Output the [x, y] coordinate of the center of the cell containing the given text.  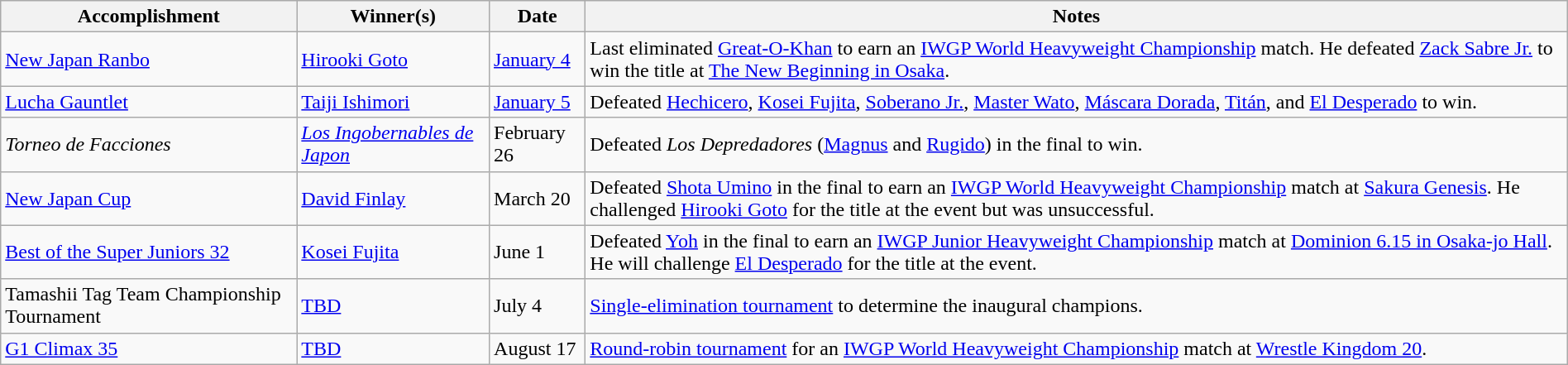
March 20 [538, 199]
Defeated Hechicero, Kosei Fujita, Soberano Jr., Master Wato, Máscara Dorada, Titán, and El Desperado to win. [1077, 102]
January 4 [538, 60]
Kosei Fujita [394, 252]
Best of the Super Juniors 32 [149, 252]
Taiji Ishimori [394, 102]
August 17 [538, 348]
Date [538, 17]
G1 Climax 35 [149, 348]
Los Ingobernables de Japon [394, 144]
January 5 [538, 102]
Defeated Los Depredadores (Magnus and Rugido) in the final to win. [1077, 144]
Lucha Gauntlet [149, 102]
Single-elimination tournament to determine the inaugural champions. [1077, 306]
Round-robin tournament for an IWGP World Heavyweight Championship match at Wrestle Kingdom 20. [1077, 348]
June 1 [538, 252]
Tamashii Tag Team Championship Tournament [149, 306]
New Japan Cup [149, 199]
New Japan Ranbo [149, 60]
Accomplishment [149, 17]
February 26 [538, 144]
David Finlay [394, 199]
Hirooki Goto [394, 60]
Torneo de Facciones [149, 144]
Notes [1077, 17]
July 4 [538, 306]
Winner(s) [394, 17]
